Extract the (X, Y) coordinate from the center of the cell holding the provided text.  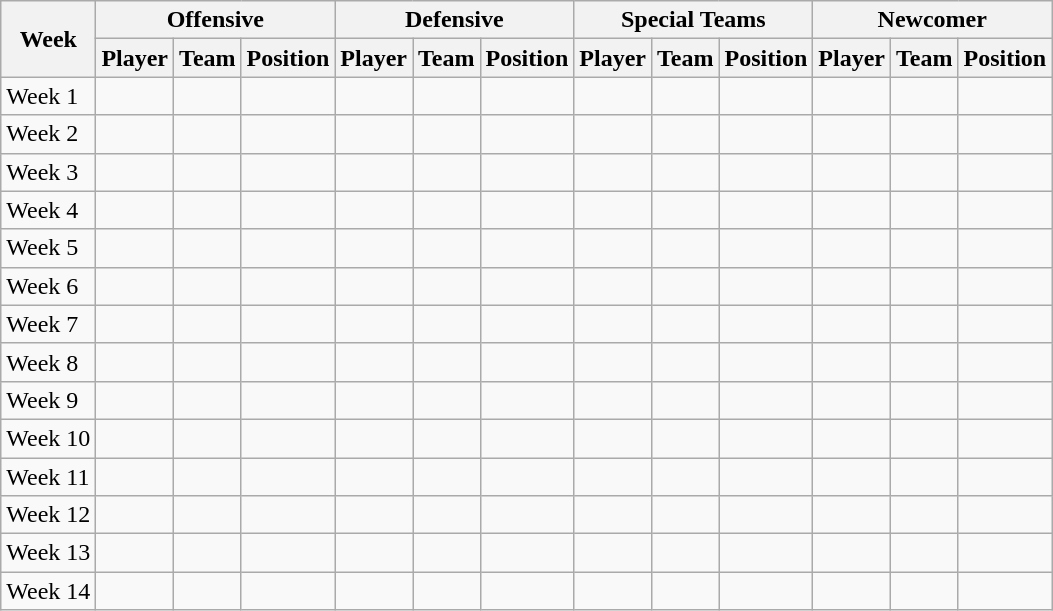
Week 5 (48, 248)
Week 14 (48, 591)
Week 10 (48, 438)
Week (48, 39)
Newcomer (932, 20)
Week 9 (48, 400)
Week 3 (48, 172)
Week 2 (48, 134)
Week 7 (48, 324)
Week 13 (48, 553)
Special Teams (694, 20)
Week 6 (48, 286)
Offensive (216, 20)
Week 1 (48, 96)
Week 4 (48, 210)
Defensive (454, 20)
Week 12 (48, 515)
Week 8 (48, 362)
Week 11 (48, 477)
